Return (x, y) of the center of cell containing provided text 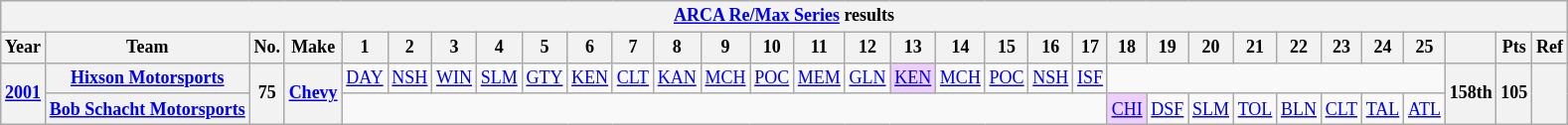
25 (1425, 48)
3 (455, 48)
13 (913, 48)
Pts (1514, 48)
2001 (24, 93)
7 (632, 48)
DAY (365, 77)
Make (313, 48)
20 (1211, 48)
19 (1168, 48)
Ref (1550, 48)
6 (590, 48)
1 (365, 48)
24 (1382, 48)
15 (1007, 48)
ARCA Re/Max Series results (785, 16)
GTY (545, 77)
Bob Schacht Motorsports (147, 109)
CHI (1127, 109)
11 (819, 48)
DSF (1168, 109)
BLN (1300, 109)
ISF (1091, 77)
105 (1514, 93)
GLN (867, 77)
KAN (677, 77)
21 (1254, 48)
Year (24, 48)
158th (1471, 93)
22 (1300, 48)
9 (725, 48)
TAL (1382, 109)
ATL (1425, 109)
MEM (819, 77)
No. (266, 48)
5 (545, 48)
18 (1127, 48)
10 (772, 48)
12 (867, 48)
23 (1341, 48)
Team (147, 48)
TOL (1254, 109)
14 (961, 48)
75 (266, 93)
Hixson Motorsports (147, 77)
8 (677, 48)
WIN (455, 77)
17 (1091, 48)
4 (499, 48)
Chevy (313, 93)
2 (409, 48)
16 (1051, 48)
